Provide the (x, y) coordinate of the cell's center where the given text is located.  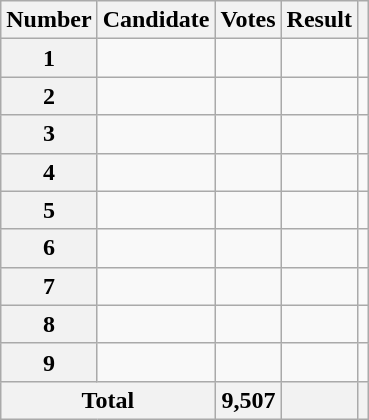
2 (49, 96)
Candidate (156, 20)
6 (49, 248)
4 (49, 172)
5 (49, 210)
8 (49, 324)
Number (49, 20)
9 (49, 362)
Result (319, 20)
Total (108, 400)
7 (49, 286)
9,507 (248, 400)
3 (49, 134)
Votes (248, 20)
1 (49, 58)
